Scan for the cell matching the given text and deliver its (x, y) coordinate at center. 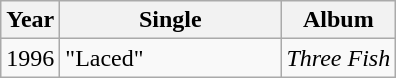
Three Fish (338, 58)
Album (338, 20)
Single (170, 20)
"Laced" (170, 58)
1996 (30, 58)
Year (30, 20)
